For the text-containing cell, return its midpoint in [X, Y] coordinate format. 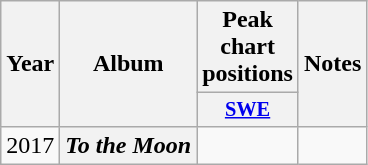
2017 [30, 145]
To the Moon [128, 145]
Year [30, 64]
Album [128, 64]
Notes [332, 64]
SWE [248, 110]
Peak chart positions [248, 47]
